Capture the cell that displays the provided text and extract its [X, Y] central coordinate. 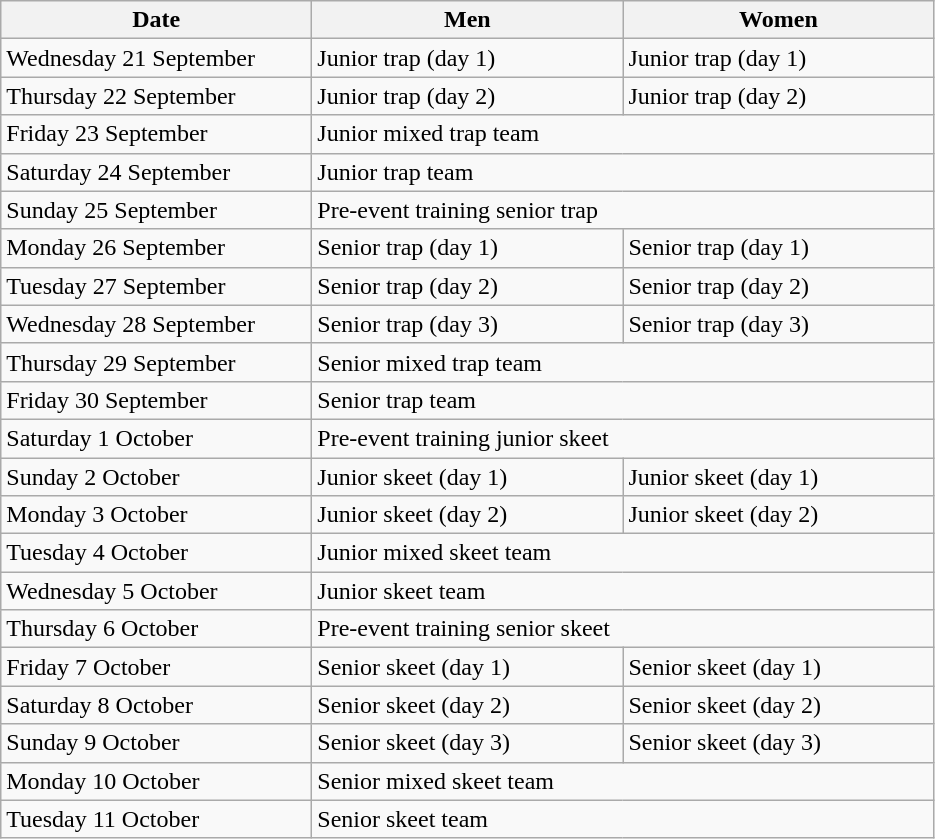
Pre-event training senior trap [623, 210]
Date [156, 20]
Thursday 6 October [156, 629]
Monday 10 October [156, 781]
Junior trap team [623, 172]
Wednesday 21 September [156, 58]
Sunday 9 October [156, 743]
Friday 30 September [156, 400]
Tuesday 11 October [156, 819]
Sunday 2 October [156, 477]
Pre-event training senior skeet [623, 629]
Pre-event training junior skeet [623, 438]
Senior skeet team [623, 819]
Sunday 25 September [156, 210]
Senior mixed skeet team [623, 781]
Thursday 29 September [156, 362]
Thursday 22 September [156, 96]
Monday 26 September [156, 248]
Friday 23 September [156, 134]
Saturday 8 October [156, 705]
Tuesday 4 October [156, 553]
Senior trap team [623, 400]
Junior mixed trap team [623, 134]
Senior mixed trap team [623, 362]
Women [778, 20]
Wednesday 28 September [156, 324]
Monday 3 October [156, 515]
Friday 7 October [156, 667]
Saturday 1 October [156, 438]
Men [468, 20]
Wednesday 5 October [156, 591]
Tuesday 27 September [156, 286]
Saturday 24 September [156, 172]
Junior mixed skeet team [623, 553]
Junior skeet team [623, 591]
